Return [x, y] of the center of cell containing provided text 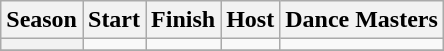
Finish [184, 20]
Season [42, 20]
Dance Masters [362, 20]
Host [250, 20]
Start [114, 20]
